Capture the cell that displays the provided text and extract its (X, Y) central coordinate. 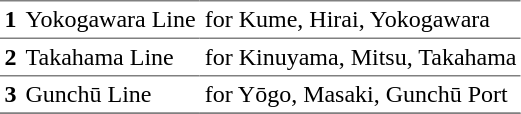
3 (10, 95)
2 (10, 57)
for Yōgo, Masaki, Gunchū Port (360, 95)
Gunchū Line (110, 95)
1 (10, 20)
for Kinuyama, Mitsu, Takahama (360, 57)
Yokogawara Line (110, 20)
Takahama Line (110, 57)
for Kume, Hirai, Yokogawara (360, 20)
